Pinpoint the cell where the given text exists, returning its [x, y] midpoint coordinate. 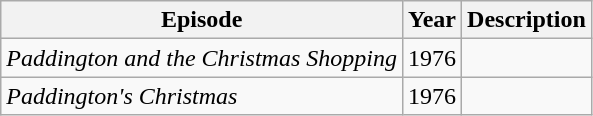
Year [432, 20]
Description [527, 20]
Episode [202, 20]
Paddington and the Christmas Shopping [202, 58]
Paddington's Christmas [202, 96]
